Detect which cell encompasses the target text, then output its (x, y) center coordinate. 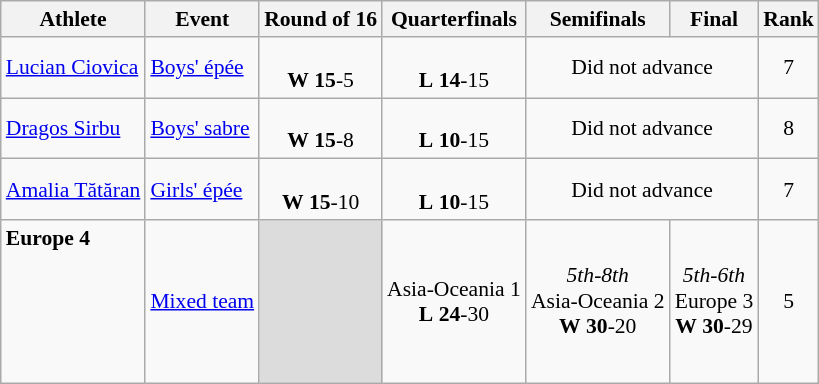
Girls' épée (202, 190)
Boys' sabre (202, 128)
Round of 16 (320, 19)
Quarterfinals (454, 19)
Dragos Sirbu (74, 128)
5th-8thAsia-Oceania 2 W 30-20 (598, 302)
Europe 4 (74, 302)
Athlete (74, 19)
Mixed team (202, 302)
5th-6thEurope 3 W 30-29 (714, 302)
Final (714, 19)
W 15-10 (320, 190)
8 (788, 128)
Semifinals (598, 19)
Event (202, 19)
Asia-Oceania 1 L 24-30 (454, 302)
Lucian Ciovica (74, 68)
Boys' épée (202, 68)
5 (788, 302)
Amalia Tătăran (74, 190)
L 14-15 (454, 68)
Rank (788, 19)
W 15-5 (320, 68)
W 15-8 (320, 128)
